Provide the [x, y] coordinate of the cell's center where the given text is located.  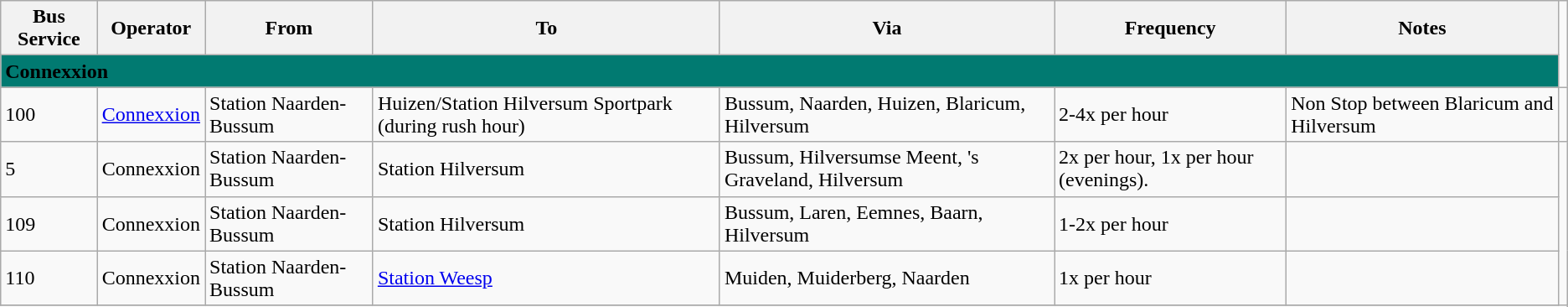
Frequency [1171, 29]
Via [886, 29]
5 [49, 169]
1-2x per hour [1171, 223]
2x per hour, 1x per hour (evenings). [1171, 169]
From [288, 29]
Muiden, Muiderberg, Naarden [886, 278]
To [546, 29]
109 [49, 223]
Operator [151, 29]
Huizen/Station Hilversum Sportpark (during rush hour) [546, 114]
Bus Service [49, 29]
Bussum, Naarden, Huizen, Blaricum, Hilversum [886, 114]
Bussum, Laren, Eemnes, Baarn, Hilversum [886, 223]
Station Weesp [546, 278]
Notes [1422, 29]
Non Stop between Blaricum and Hilversum [1422, 114]
2-4x per hour [1171, 114]
100 [49, 114]
110 [49, 278]
1x per hour [1171, 278]
Bussum, Hilversumse Meent, 's Graveland, Hilversum [886, 169]
